Provide the [x, y] coordinate of the cell's center where the given text is located.  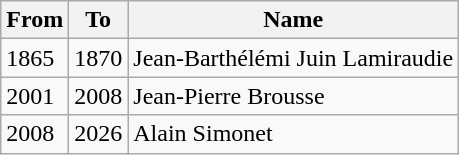
From [35, 20]
Jean-Pierre Brousse [294, 96]
1870 [98, 58]
To [98, 20]
Alain Simonet [294, 134]
2026 [98, 134]
Jean-Barthélémi Juin Lamiraudie [294, 58]
2001 [35, 96]
1865 [35, 58]
Name [294, 20]
